Find where the given text appears and provide that cell's center as [x, y] coordinate. 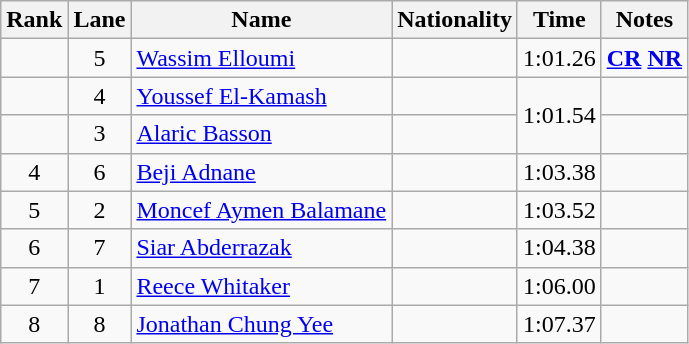
Beji Adnane [262, 172]
Rank [34, 20]
Youssef El-Kamash [262, 96]
2 [100, 210]
1:03.38 [559, 172]
1 [100, 286]
Wassim Elloumi [262, 58]
1:04.38 [559, 248]
1:03.52 [559, 210]
Nationality [455, 20]
Lane [100, 20]
Name [262, 20]
1:01.54 [559, 115]
Moncef Aymen Balamane [262, 210]
Reece Whitaker [262, 286]
1:01.26 [559, 58]
Siar Abderrazak [262, 248]
Alaric Basson [262, 134]
3 [100, 134]
1:07.37 [559, 324]
Notes [644, 20]
Jonathan Chung Yee [262, 324]
1:06.00 [559, 286]
Time [559, 20]
CR NR [644, 58]
